Extract the [X, Y] coordinate from the center of the cell holding the provided text.  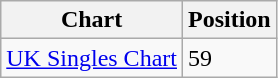
59 [229, 58]
UK Singles Chart [92, 58]
Chart [92, 20]
Position [229, 20]
